Identify which cell holds the provided text, then report its (x, y) central coordinate. 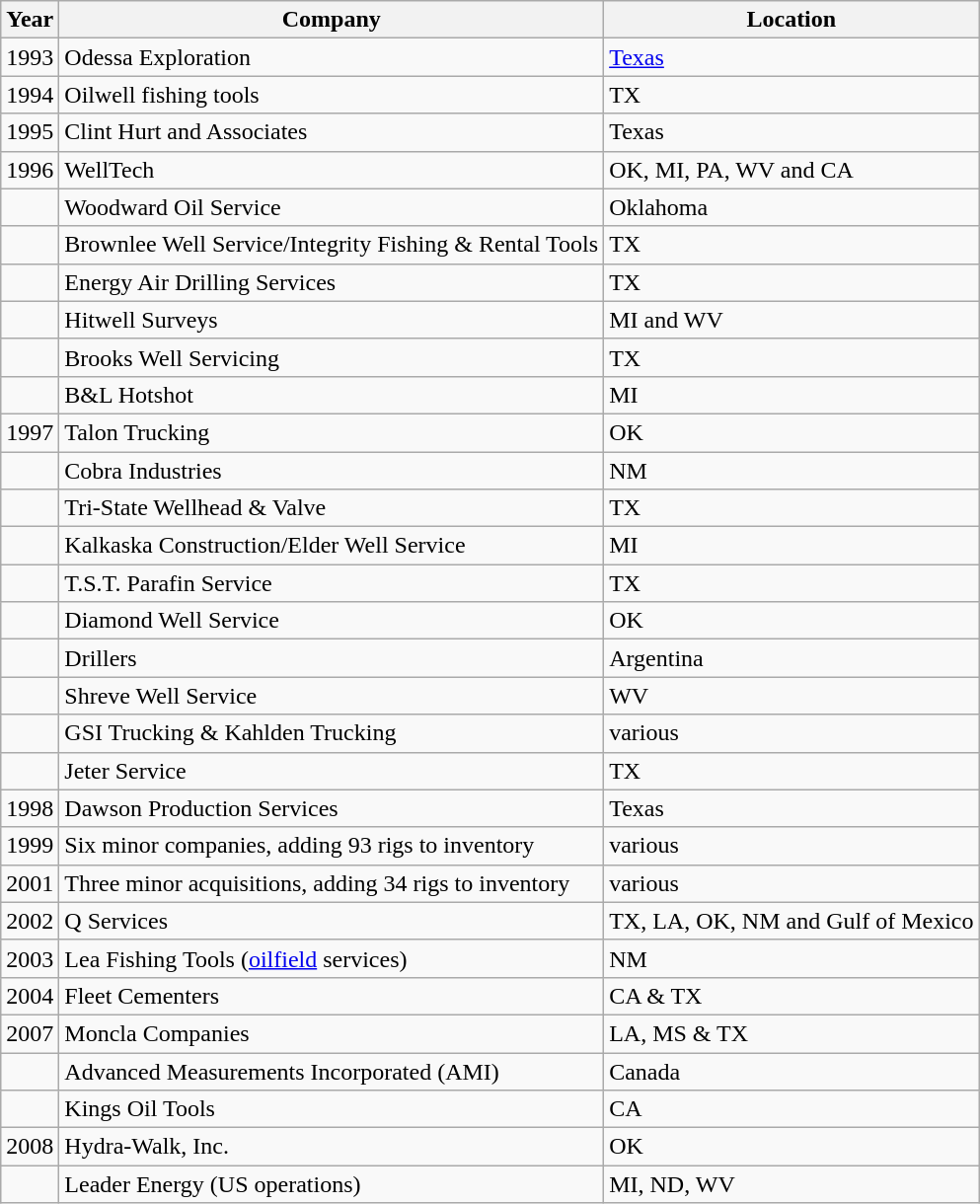
Hydra-Walk, Inc. (332, 1147)
MI and WV (792, 320)
Cobra Industries (332, 471)
MI, ND, WV (792, 1184)
Clint Hurt and Associates (332, 132)
Three minor acquisitions, adding 34 rigs to inventory (332, 883)
Brooks Well Servicing (332, 357)
Leader Energy (US operations) (332, 1184)
Hitwell Surveys (332, 320)
B&L Hotshot (332, 395)
Location (792, 20)
Talon Trucking (332, 432)
Woodward Oil Service (332, 207)
T.S.T. Parafin Service (332, 583)
2007 (30, 1033)
2003 (30, 958)
Brownlee Well Service/Integrity Fishing & Rental Tools (332, 245)
Q Services (332, 921)
2001 (30, 883)
Dawson Production Services (332, 808)
2004 (30, 996)
TX, LA, OK, NM and Gulf of Mexico (792, 921)
Fleet Cementers (332, 996)
GSI Trucking & Kahlden Trucking (332, 733)
1997 (30, 432)
Tri-State Wellhead & Valve (332, 508)
2002 (30, 921)
1999 (30, 846)
Year (30, 20)
WellTech (332, 170)
Company (332, 20)
1998 (30, 808)
Energy Air Drilling Services (332, 282)
OK, MI, PA, WV and CA (792, 170)
Advanced Measurements Incorporated (AMI) (332, 1071)
2008 (30, 1147)
Kings Oil Tools (332, 1109)
1996 (30, 170)
Lea Fishing Tools (oilfield services) (332, 958)
1993 (30, 57)
Diamond Well Service (332, 621)
Jeter Service (332, 771)
WV (792, 696)
CA (792, 1109)
1995 (30, 132)
Odessa Exploration (332, 57)
Oilwell fishing tools (332, 95)
Six minor companies, adding 93 rigs to inventory (332, 846)
Moncla Companies (332, 1033)
CA & TX (792, 996)
Kalkaska Construction/Elder Well Service (332, 546)
Oklahoma (792, 207)
Drillers (332, 658)
Canada (792, 1071)
Argentina (792, 658)
Shreve Well Service (332, 696)
LA, MS & TX (792, 1033)
1994 (30, 95)
